Capture the cell that displays the provided text and extract its [x, y] central coordinate. 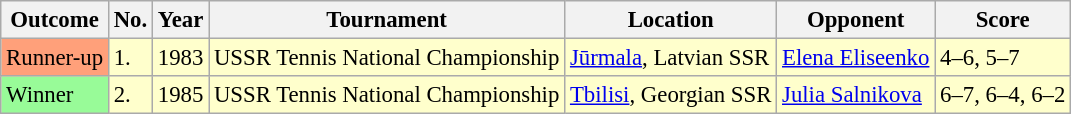
Tbilisi, Georgian SSR [671, 95]
Winner [55, 95]
Elena Eliseenko [856, 58]
Tournament [387, 20]
Runner-up [55, 58]
Year [180, 20]
Score [1003, 20]
1983 [180, 58]
6–7, 6–4, 6–2 [1003, 95]
Opponent [856, 20]
1985 [180, 95]
Outcome [55, 20]
4–6, 5–7 [1003, 58]
Location [671, 20]
1. [130, 58]
2. [130, 95]
Julia Salnikova [856, 95]
No. [130, 20]
Jūrmala, Latvian SSR [671, 58]
